Provide the [x, y] coordinate of the cell's center where the given text is located.  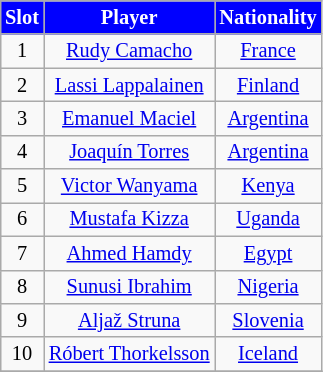
Player [130, 17]
Victor Wanyama [130, 186]
Kenya [268, 186]
10 [22, 354]
6 [22, 219]
Róbert Thorkelsson [130, 354]
Nationality [268, 17]
Aljaž Struna [130, 320]
Sunusi Ibrahim [130, 287]
Emanuel Maciel [130, 118]
3 [22, 118]
France [268, 51]
Rudy Camacho [130, 51]
Slovenia [268, 320]
4 [22, 152]
Iceland [268, 354]
Mustafa Kizza [130, 219]
Joaquín Torres [130, 152]
9 [22, 320]
Uganda [268, 219]
5 [22, 186]
2 [22, 85]
8 [22, 287]
1 [22, 51]
Ahmed Hamdy [130, 253]
Slot [22, 17]
7 [22, 253]
Finland [268, 85]
Nigeria [268, 287]
Lassi Lappalainen [130, 85]
Egypt [268, 253]
